Locate the cell with the specified text and output its (X, Y) center coordinate. 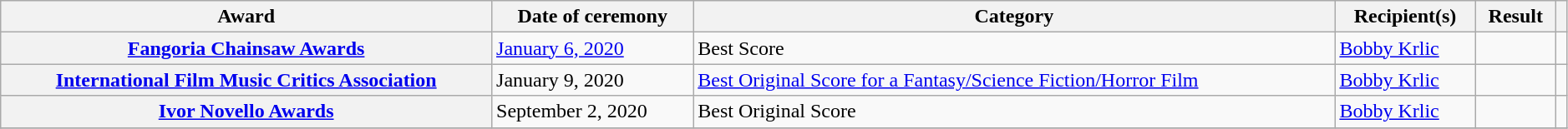
September 2, 2020 (593, 112)
Best Score (1014, 48)
January 6, 2020 (593, 48)
January 9, 2020 (593, 80)
Best Original Score for a Fantasy/Science Fiction/Horror Film (1014, 80)
Ivor Novello Awards (246, 112)
Best Original Score (1014, 112)
Result (1515, 17)
Date of ceremony (593, 17)
International Film Music Critics Association (246, 80)
Category (1014, 17)
Fangoria Chainsaw Awards (246, 48)
Recipient(s) (1405, 17)
Award (246, 17)
